Return (x, y) of the center of cell containing provided text 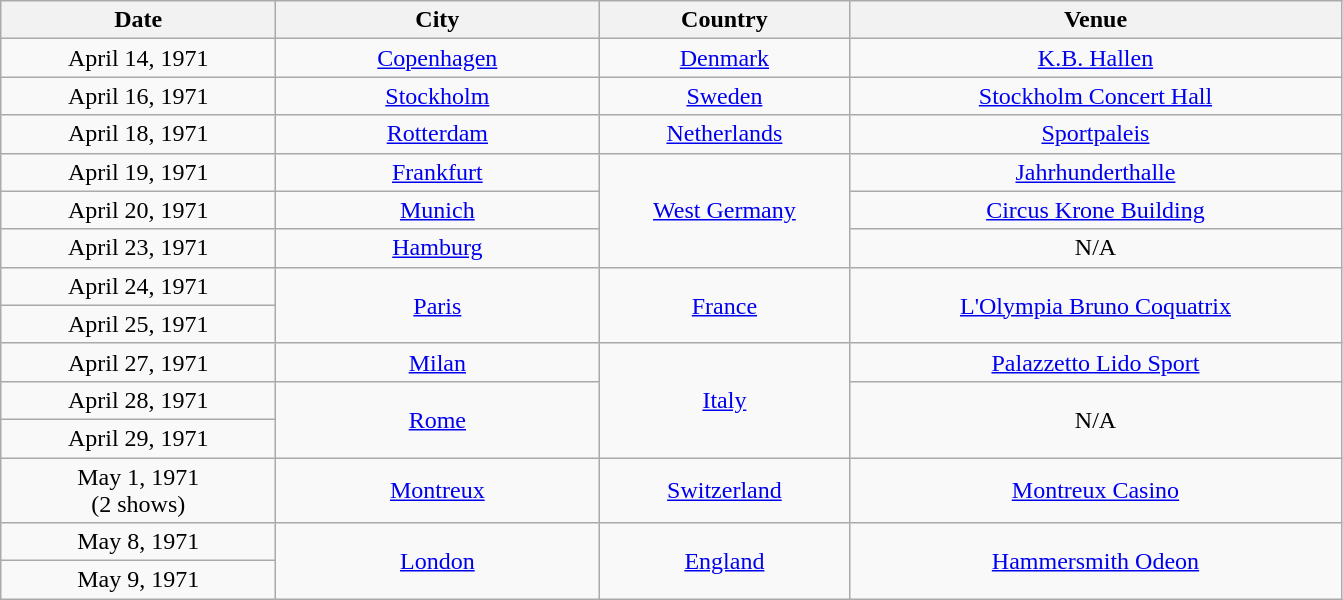
Hammersmith Odeon (1096, 561)
Denmark (724, 58)
April 18, 1971 (138, 134)
West Germany (724, 210)
K.B. Hallen (1096, 58)
Hamburg (438, 248)
April 24, 1971 (138, 286)
April 25, 1971 (138, 324)
April 20, 1971 (138, 210)
Copenhagen (438, 58)
Sportpaleis (1096, 134)
Venue (1096, 20)
Rome (438, 419)
Circus Krone Building (1096, 210)
Jahrhunderthalle (1096, 172)
April 16, 1971 (138, 96)
Palazzetto Lido Sport (1096, 362)
France (724, 305)
City (438, 20)
Italy (724, 400)
Rotterdam (438, 134)
Sweden (724, 96)
April 23, 1971 (138, 248)
Milan (438, 362)
April 28, 1971 (138, 400)
Stockholm (438, 96)
L'Olympia Bruno Coquatrix (1096, 305)
April 14, 1971 (138, 58)
May 9, 1971 (138, 580)
May 8, 1971 (138, 542)
Munich (438, 210)
Montreux Casino (1096, 490)
Netherlands (724, 134)
April 27, 1971 (138, 362)
Montreux (438, 490)
England (724, 561)
London (438, 561)
May 1, 1971(2 shows) (138, 490)
Paris (438, 305)
April 19, 1971 (138, 172)
Stockholm Concert Hall (1096, 96)
Country (724, 20)
Switzerland (724, 490)
Frankfurt (438, 172)
April 29, 1971 (138, 438)
Date (138, 20)
